For the text-containing cell, return its midpoint in (X, Y) coordinate format. 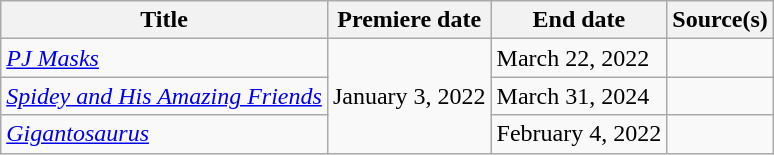
Source(s) (720, 20)
March 31, 2024 (579, 96)
End date (579, 20)
PJ Masks (164, 58)
March 22, 2022 (579, 58)
Premiere date (409, 20)
February 4, 2022 (579, 134)
Spidey and His Amazing Friends (164, 96)
Title (164, 20)
January 3, 2022 (409, 96)
Gigantosaurus (164, 134)
